Find where the given text appears and provide that cell's center as (x, y) coordinate. 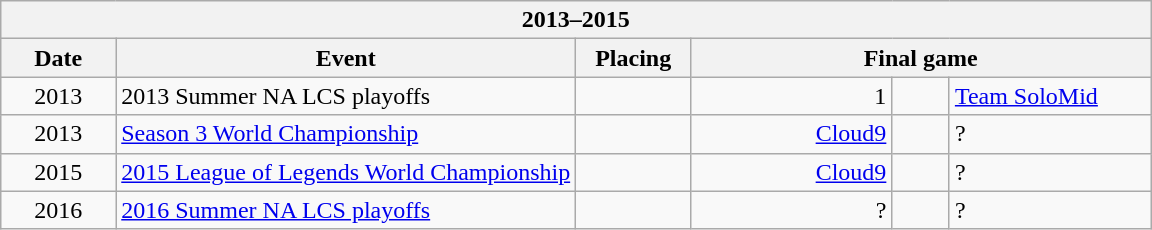
Team SoloMid (1050, 96)
2013 Summer NA LCS playoffs (346, 96)
Event (346, 58)
2016 (58, 210)
2015 (58, 172)
2016 Summer NA LCS playoffs (346, 210)
1 (792, 96)
Final game (921, 58)
2013–2015 (576, 20)
Season 3 World Championship (346, 134)
Date (58, 58)
Placing (634, 58)
2015 League of Legends World Championship (346, 172)
